Find where the given text appears and provide that cell's center as (X, Y) coordinate. 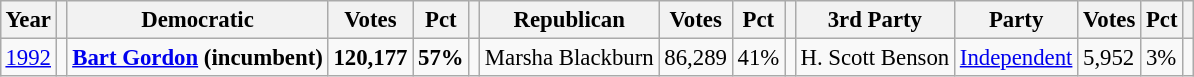
3rd Party (874, 20)
1992 (28, 57)
Year (28, 20)
41% (758, 57)
86,289 (696, 57)
H. Scott Benson (874, 57)
Bart Gordon (incumbent) (198, 57)
Marsha Blackburn (569, 57)
Republican (569, 20)
5,952 (1110, 57)
Independent (1016, 57)
Democratic (198, 20)
Party (1016, 20)
120,177 (370, 57)
3% (1162, 57)
57% (441, 57)
